Extract the [x, y] coordinate from the center of the cell holding the provided text.  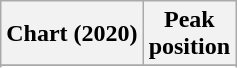
Peakposition [189, 34]
Chart (2020) [72, 34]
